Pinpoint the cell where the given text exists, returning its [X, Y] midpoint coordinate. 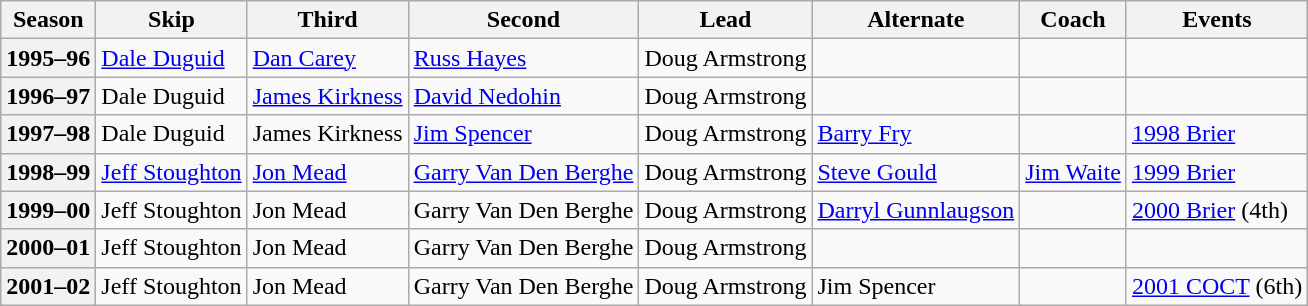
2000 Brier (4th) [1216, 210]
Alternate [916, 20]
Skip [172, 20]
Jim Waite [1074, 172]
Coach [1074, 20]
1996–97 [48, 96]
1999–00 [48, 210]
2001–02 [48, 286]
2000–01 [48, 248]
Second [524, 20]
Season [48, 20]
Russ Hayes [524, 58]
David Nedohin [524, 96]
Third [328, 20]
Lead [726, 20]
Barry Fry [916, 134]
Darryl Gunnlaugson [916, 210]
Steve Gould [916, 172]
Dan Carey [328, 58]
1995–96 [48, 58]
1997–98 [48, 134]
1998–99 [48, 172]
Events [1216, 20]
2001 COCT (6th) [1216, 286]
1999 Brier [1216, 172]
1998 Brier [1216, 134]
